Locate the cell with the specified text and output its (X, Y) center coordinate. 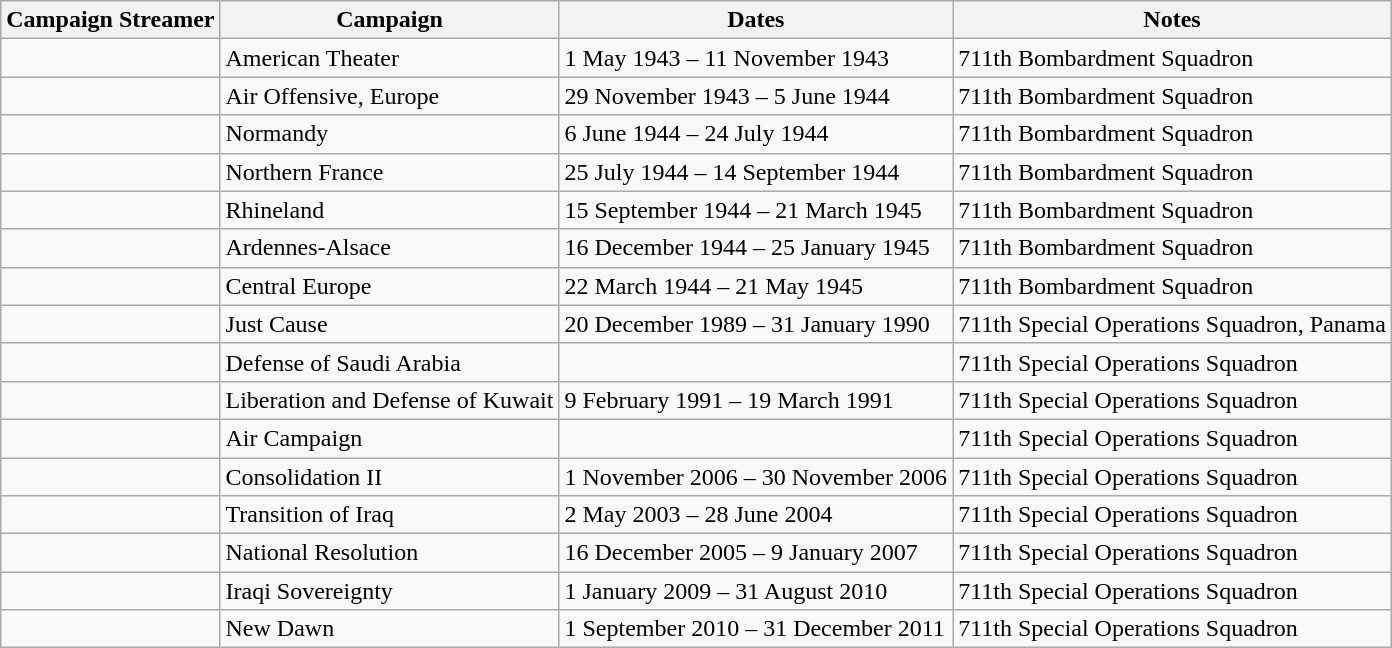
20 December 1989 – 31 January 1990 (756, 324)
Campaign Streamer (110, 20)
New Dawn (390, 629)
Air Campaign (390, 438)
22 March 1944 – 21 May 1945 (756, 286)
16 December 2005 – 9 January 2007 (756, 553)
15 September 1944 – 21 March 1945 (756, 210)
Northern France (390, 172)
6 June 1944 – 24 July 1944 (756, 134)
1 November 2006 – 30 November 2006 (756, 477)
Central Europe (390, 286)
Defense of Saudi Arabia (390, 362)
Air Offensive, Europe (390, 96)
Campaign (390, 20)
2 May 2003 – 28 June 2004 (756, 515)
1 May 1943 – 11 November 1943 (756, 58)
Normandy (390, 134)
Iraqi Sovereignty (390, 591)
16 December 1944 – 25 January 1945 (756, 248)
American Theater (390, 58)
1 January 2009 – 31 August 2010 (756, 591)
National Resolution (390, 553)
Rhineland (390, 210)
1 September 2010 – 31 December 2011 (756, 629)
Dates (756, 20)
711th Special Operations Squadron, Panama (1172, 324)
29 November 1943 – 5 June 1944 (756, 96)
Ardennes-Alsace (390, 248)
25 July 1944 – 14 September 1944 (756, 172)
Liberation and Defense of Kuwait (390, 400)
9 February 1991 – 19 March 1991 (756, 400)
Just Cause (390, 324)
Notes (1172, 20)
Consolidation II (390, 477)
Transition of Iraq (390, 515)
